Identify which cell holds the provided text, then report its [x, y] central coordinate. 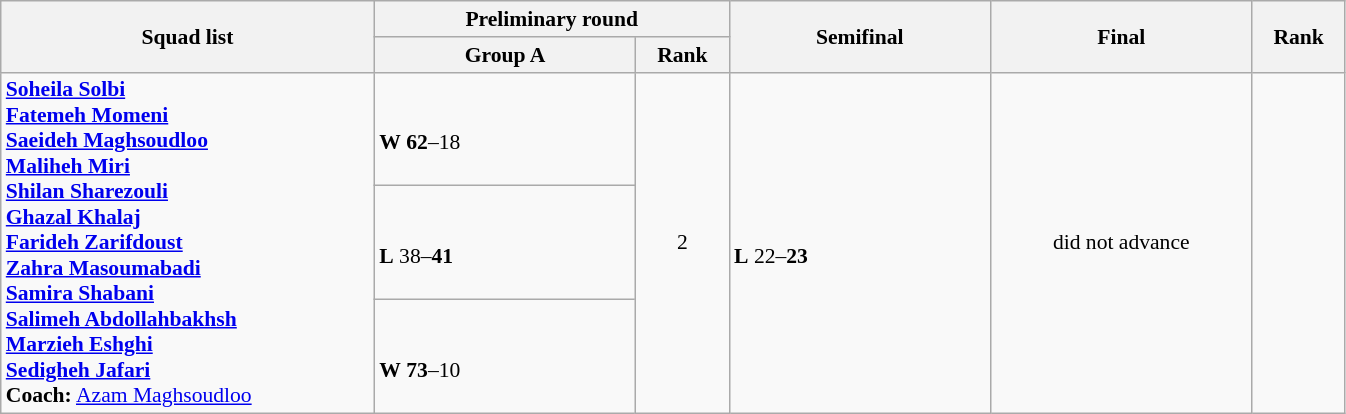
L 38–41 [504, 243]
Semifinal [860, 36]
did not advance [1120, 243]
Preliminary round [552, 19]
Squad list [188, 36]
W 62–18 [504, 129]
W 73–10 [504, 357]
2 [682, 243]
L 22–23 [860, 243]
Group A [504, 55]
Final [1120, 36]
